Provide the [X, Y] coordinate of the cell's center where the given text is located.  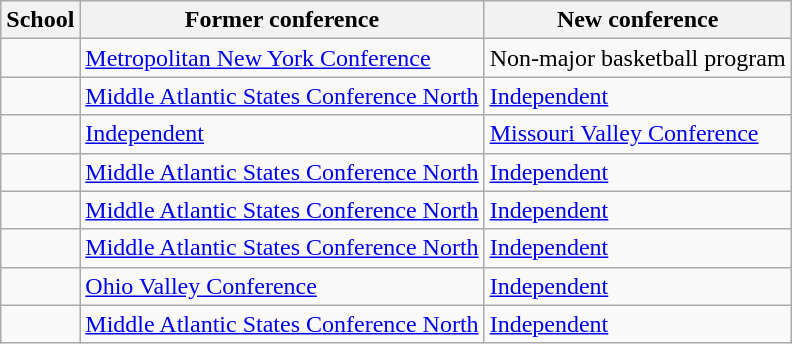
Ohio Valley Conference [282, 286]
Former conference [282, 20]
Metropolitan New York Conference [282, 58]
New conference [638, 20]
Missouri Valley Conference [638, 134]
School [40, 20]
Non-major basketball program [638, 58]
